Detect which cell encompasses the target text, then output its (x, y) center coordinate. 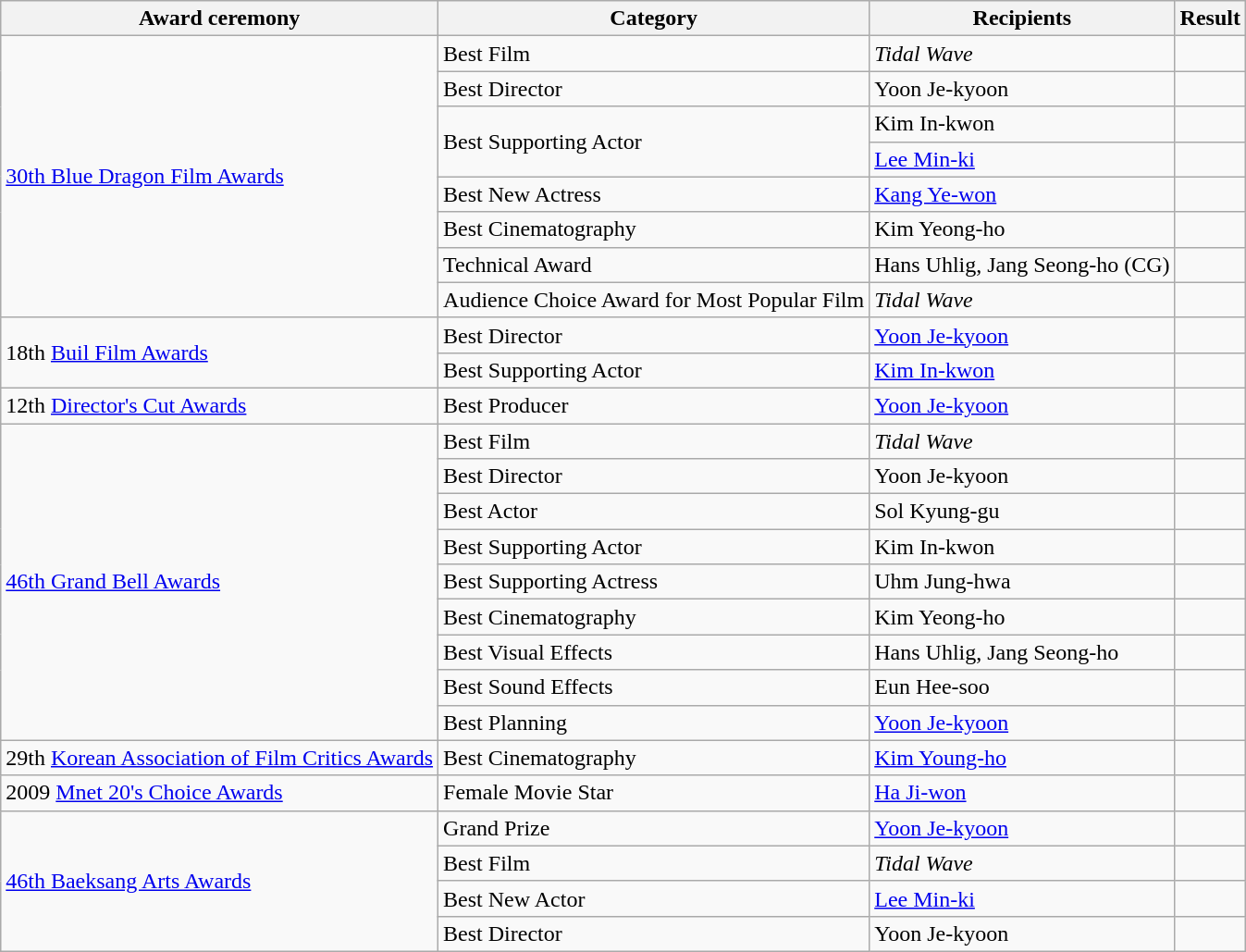
Audience Choice Award for Most Popular Film (654, 300)
12th Director's Cut Awards (220, 405)
2009 Mnet 20's Choice Awards (220, 793)
Result (1210, 19)
Sol Kyung-gu (1022, 512)
Female Movie Star (654, 793)
Best Visual Effects (654, 652)
Kang Ye-won (1022, 194)
Grand Prize (654, 828)
Technical Award (654, 265)
46th Baeksang Arts Awards (220, 881)
29th Korean Association of Film Critics Awards (220, 758)
Recipients (1022, 19)
Ha Ji-won (1022, 793)
Hans Uhlig, Jang Seong-ho (CG) (1022, 265)
Best Planning (654, 723)
Best Supporting Actress (654, 582)
Hans Uhlig, Jang Seong-ho (1022, 652)
Category (654, 19)
Best New Actress (654, 194)
Uhm Jung-hwa (1022, 582)
18th Buil Film Awards (220, 352)
Best Actor (654, 512)
Best Sound Effects (654, 687)
Best Producer (654, 405)
Eun Hee-soo (1022, 687)
Best New Actor (654, 898)
30th Blue Dragon Film Awards (220, 177)
Award ceremony (220, 19)
Kim Young-ho (1022, 758)
46th Grand Bell Awards (220, 583)
